Find where the given text appears and provide that cell's center as (X, Y) coordinate. 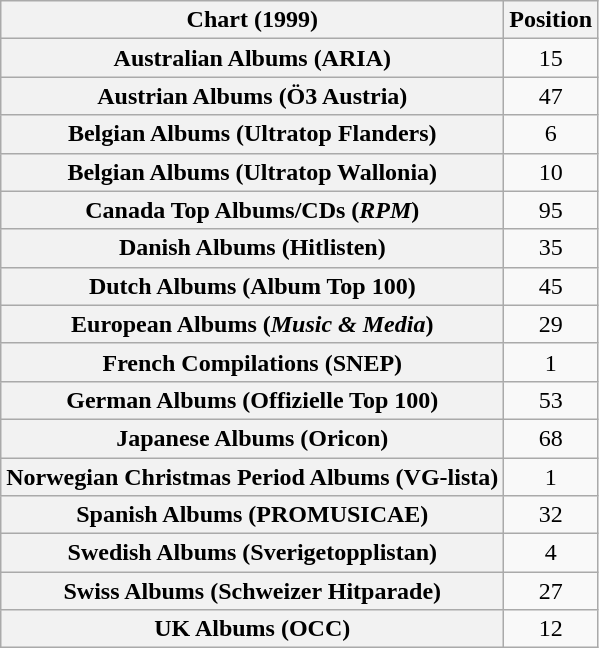
French Compilations (SNEP) (252, 362)
15 (551, 58)
Spanish Albums (PROMUSICAE) (252, 515)
UK Albums (OCC) (252, 629)
Chart (1999) (252, 20)
10 (551, 172)
53 (551, 400)
Japanese Albums (Oricon) (252, 438)
Australian Albums (ARIA) (252, 58)
35 (551, 248)
Position (551, 20)
Austrian Albums (Ö3 Austria) (252, 96)
Norwegian Christmas Period Albums (VG-lista) (252, 477)
Danish Albums (Hitlisten) (252, 248)
Belgian Albums (Ultratop Flanders) (252, 134)
45 (551, 286)
Swedish Albums (Sverigetopplistan) (252, 553)
Swiss Albums (Schweizer Hitparade) (252, 591)
Belgian Albums (Ultratop Wallonia) (252, 172)
68 (551, 438)
German Albums (Offizielle Top 100) (252, 400)
95 (551, 210)
European Albums (Music & Media) (252, 324)
29 (551, 324)
12 (551, 629)
47 (551, 96)
6 (551, 134)
Dutch Albums (Album Top 100) (252, 286)
Canada Top Albums/CDs (RPM) (252, 210)
27 (551, 591)
32 (551, 515)
4 (551, 553)
